For the text-containing cell, return its midpoint in [x, y] coordinate format. 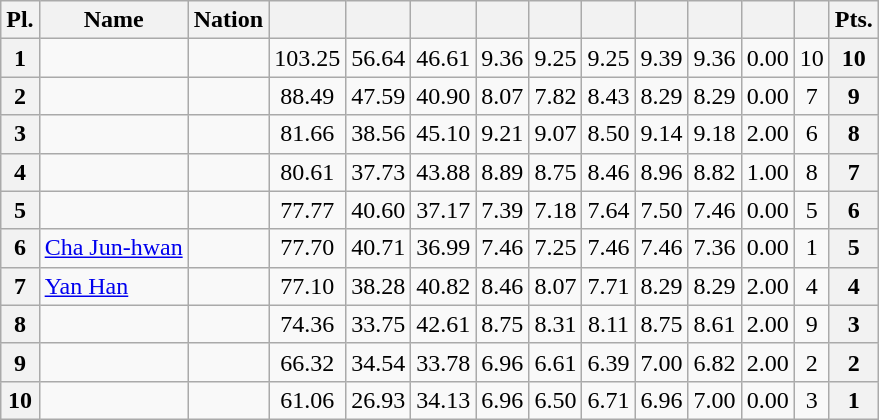
26.93 [378, 400]
7.39 [502, 210]
38.28 [378, 286]
33.78 [444, 362]
40.71 [378, 248]
40.82 [444, 286]
74.36 [308, 324]
Name [114, 20]
38.56 [378, 134]
8.31 [556, 324]
66.32 [308, 362]
7.82 [556, 96]
80.61 [308, 172]
7.36 [714, 248]
43.88 [444, 172]
46.61 [444, 58]
9.39 [662, 58]
Pts. [854, 20]
9.07 [556, 134]
61.06 [308, 400]
8.96 [662, 172]
7.50 [662, 210]
7.18 [556, 210]
Cha Jun-hwan [114, 248]
Yan Han [114, 286]
8.61 [714, 324]
Nation [228, 20]
47.59 [378, 96]
40.60 [378, 210]
6.61 [556, 362]
9.18 [714, 134]
88.49 [308, 96]
37.17 [444, 210]
34.13 [444, 400]
40.90 [444, 96]
77.70 [308, 248]
8.89 [502, 172]
Pl. [20, 20]
33.75 [378, 324]
8.11 [608, 324]
9.14 [662, 134]
6.82 [714, 362]
81.66 [308, 134]
36.99 [444, 248]
45.10 [444, 134]
42.61 [444, 324]
8.82 [714, 172]
8.43 [608, 96]
77.10 [308, 286]
77.77 [308, 210]
7.64 [608, 210]
6.71 [608, 400]
7.71 [608, 286]
103.25 [308, 58]
1.00 [768, 172]
6.39 [608, 362]
56.64 [378, 58]
37.73 [378, 172]
6.50 [556, 400]
8.50 [608, 134]
34.54 [378, 362]
9.21 [502, 134]
7.25 [556, 248]
